Capture the cell that displays the provided text and extract its [X, Y] central coordinate. 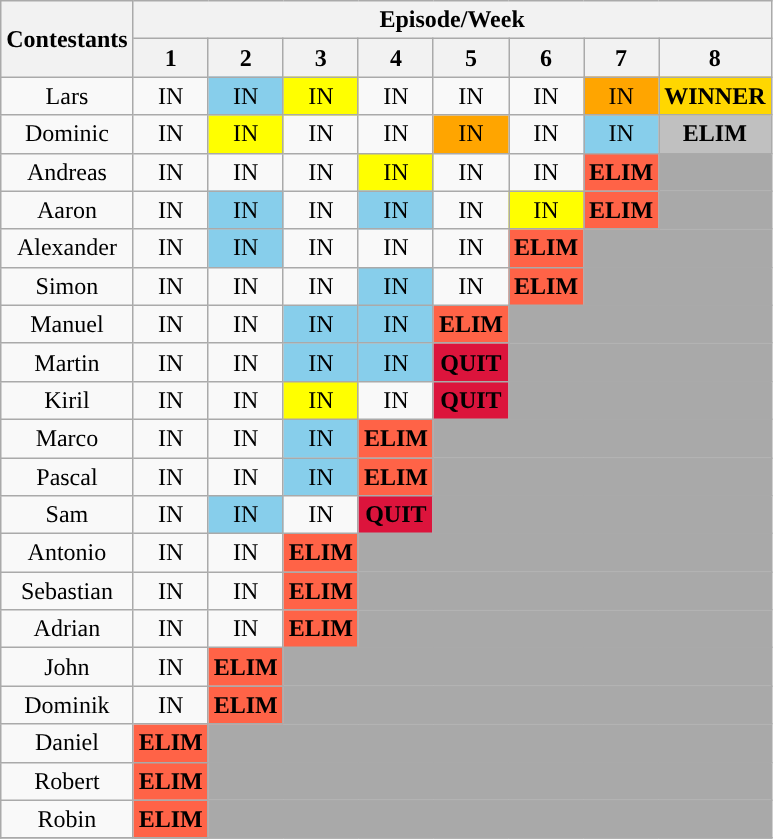
Simon [67, 286]
7 [622, 58]
6 [546, 58]
4 [396, 58]
Marco [67, 438]
Contestants [67, 39]
Adrian [67, 629]
Martin [67, 362]
Lars [67, 96]
Pascal [67, 477]
Sam [67, 515]
3 [320, 58]
Alexander [67, 248]
Sebastian [67, 591]
Daniel [67, 743]
Kiril [67, 400]
Dominik [67, 705]
Manuel [67, 324]
Dominic [67, 134]
Aaron [67, 210]
John [67, 667]
WINNER [715, 96]
Andreas [67, 172]
5 [470, 58]
Robin [67, 819]
Robert [67, 781]
Episode/Week [452, 20]
8 [715, 58]
Antonio [67, 553]
1 [170, 58]
2 [246, 58]
